Search for the cell housing the specified text and yield its (X, Y) center coordinate. 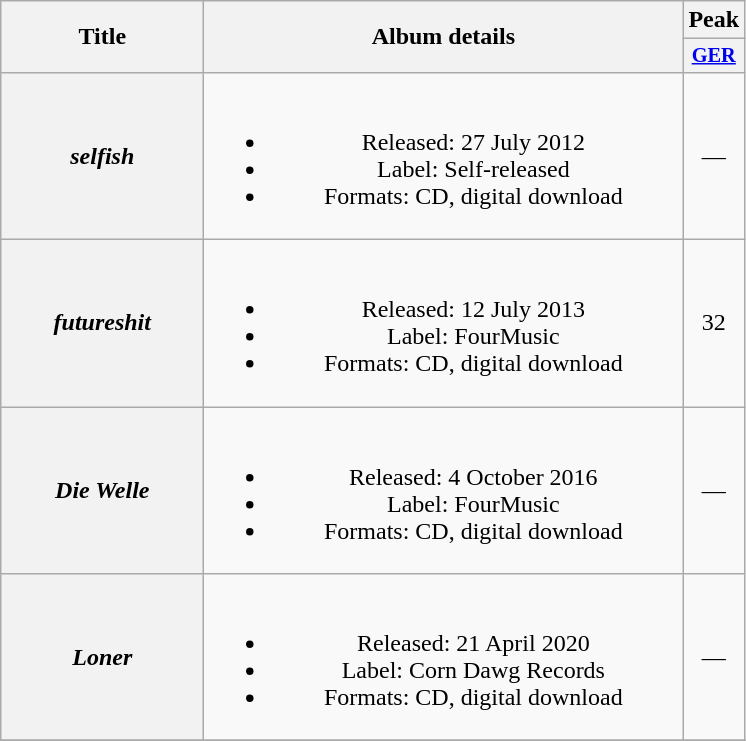
GER (714, 56)
Album details (444, 37)
Released: 12 July 2013Label: FourMusicFormats: CD, digital download (444, 324)
Released: 4 October 2016Label: FourMusicFormats: CD, digital download (444, 490)
Released: 27 July 2012Label: Self-releasedFormats: CD, digital download (444, 156)
selfish (102, 156)
32 (714, 324)
Die Welle (102, 490)
Released: 21 April 2020Label: Corn Dawg RecordsFormats: CD, digital download (444, 658)
futureshit (102, 324)
Title (102, 37)
Peak (714, 20)
Loner (102, 658)
